Locate the cell with the specified text and output its (X, Y) center coordinate. 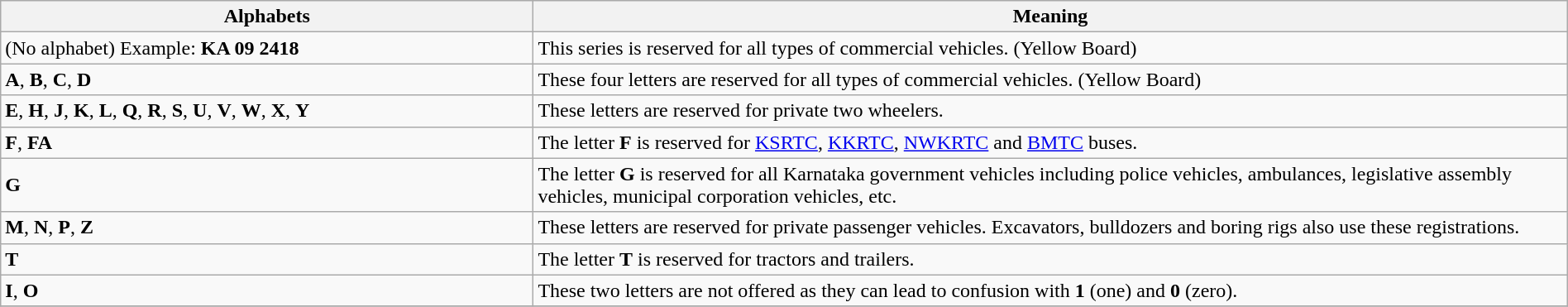
These letters are reserved for private passenger vehicles. Excavators, bulldozers and boring rigs also use these registrations. (1050, 228)
A, B, C, D (267, 79)
(No alphabet) Example: KA 09 2418 (267, 48)
Meaning (1050, 17)
These four letters are reserved for all types of commercial vehicles. (Yellow Board) (1050, 79)
I, O (267, 290)
E, H, J, K, L, Q, R, S, U, V, W, X, Y (267, 111)
The letter T is reserved for tractors and trailers. (1050, 259)
G (267, 185)
M, N, P, Z (267, 228)
This series is reserved for all types of commercial vehicles. (Yellow Board) (1050, 48)
Alphabets (267, 17)
The letter F is reserved for KSRTC, KKRTC, NWKRTC and BMTC buses. (1050, 142)
These letters are reserved for private two wheelers. (1050, 111)
T (267, 259)
These two letters are not offered as they can lead to confusion with 1 (one) and 0 (zero). (1050, 290)
F, FA (267, 142)
